Return the [x, y] coordinate for the center point of the cell that contains the specified text.  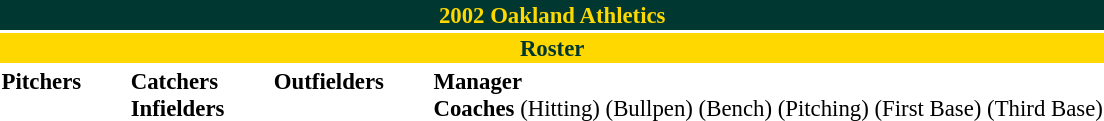
Roster [552, 48]
2002 Oakland Athletics [552, 15]
